Search for the cell housing the specified text and yield its (x, y) center coordinate. 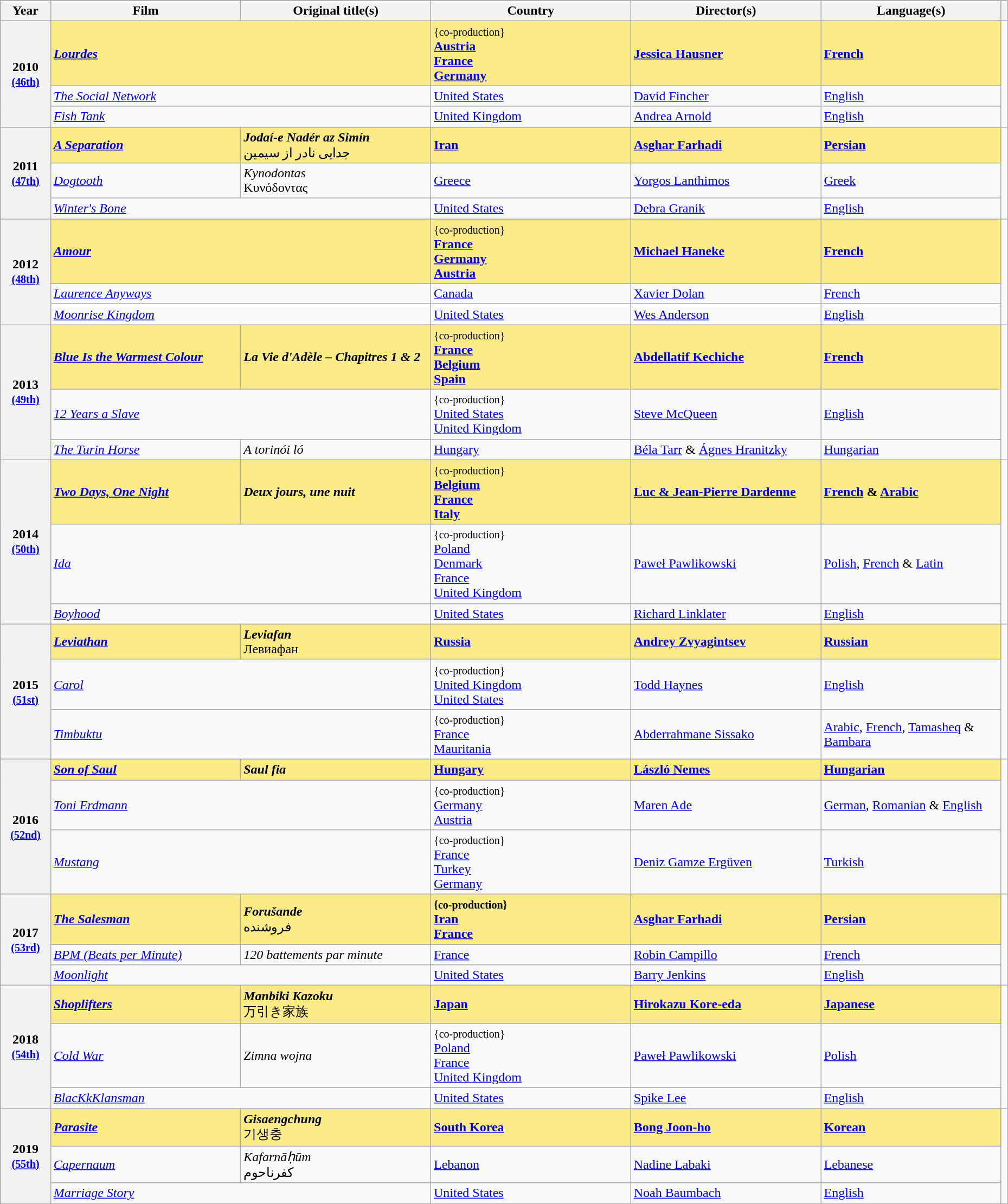
Xavier Dolan (725, 294)
{co-production} France Mauritania (531, 734)
2012(48th) (26, 272)
Arabic, French, Tamasheq & Bambara (911, 734)
KynodontasΚυνόδοντας (336, 181)
2016(52nd) (26, 826)
Andrea Arnold (725, 117)
La Vie d'Adèle – Chapitres 1 & 2 (336, 357)
Country (531, 11)
{co-production} Belgium France Italy (531, 492)
Film (145, 11)
Iran (531, 145)
BPM (Beats per Minute) (145, 955)
László Nemes (725, 769)
Abderrahmane Sissako (725, 734)
Greek (911, 181)
Blue Is the Warmest Colour (145, 357)
Japan (531, 1005)
12 Years a Slave (241, 414)
Lebanese (911, 1164)
Russian (911, 642)
{co-production} Austria France Germany (531, 53)
Lebanon (531, 1164)
Capernaum (145, 1164)
Yorgos Lanthimos (725, 181)
Russia (531, 642)
United Kingdom (531, 117)
Amour (241, 252)
David Fincher (725, 96)
Wes Anderson (725, 314)
Robin Campillo (725, 955)
Michael Haneke (725, 252)
{co-production} Iran France (531, 919)
Polish, French & Latin (911, 564)
Lourdes (241, 53)
Zimna wojna (336, 1055)
Abdellatif Kechiche (725, 357)
France (531, 955)
Toni Erdmann (241, 804)
Carol (241, 684)
Noah Baumbach (725, 1193)
BlacKkKlansman (241, 1098)
2015(51st) (26, 692)
2010(46th) (26, 74)
Leviathan (145, 642)
French & Arabic (911, 492)
Japanese (911, 1005)
Debra Granik (725, 209)
Winter's Bone (241, 209)
Béla Tarr & Ágnes Hranitzky (725, 449)
Moonrise Kingdom (241, 314)
Ida (241, 564)
Jessica Hausner (725, 53)
{co-production} France Turkey Germany (531, 862)
Marriage Story (241, 1193)
Greece (531, 181)
Spike Lee (725, 1098)
Kafarnāḥūmکفرناحوم (336, 1164)
Original title(s) (336, 11)
Timbuktu (241, 734)
Shoplifters (145, 1005)
Maren Ade (725, 804)
Nadine Labaki (725, 1164)
Richard Linklater (725, 614)
Cold War (145, 1055)
Deux jours, une nuit (336, 492)
{co-production} France Belgium Spain (531, 357)
Barry Jenkins (725, 975)
Dogtooth (145, 181)
{co-production} United Kingdom United States (531, 684)
Two Days, One Night (145, 492)
Andrey Zvyagintsev (725, 642)
Parasite (145, 1127)
Deniz Gamze Ergüven (725, 862)
Year (26, 11)
The Turin Horse (145, 449)
{co-production} Germany Austria (531, 804)
Hirokazu Kore-eda (725, 1005)
2014(50th) (26, 542)
2017(53rd) (26, 940)
{co-production} United States United Kingdom (531, 414)
LeviafanЛевиафан (336, 642)
2013(49th) (26, 392)
Saul fia (336, 769)
Mustang (241, 862)
A Separation (145, 145)
Jodaí-e Nadér az Simínجدایی نادر از سیمین (336, 145)
2019(55th) (26, 1156)
Korean (911, 1127)
{co-production} Poland France United Kingdom (531, 1055)
2011(47th) (26, 173)
{co-production} France Germany Austria (531, 252)
Turkish (911, 862)
Luc & Jean-Pierre Dardenne (725, 492)
Boyhood (241, 614)
Forušandeفروشنده (336, 919)
Language(s) (911, 11)
Director(s) (725, 11)
2018(54th) (26, 1047)
Steve McQueen (725, 414)
Gisaengchung기생충 (336, 1127)
Bong Joon-ho (725, 1127)
Polish (911, 1055)
Todd Haynes (725, 684)
The Salesman (145, 919)
The Social Network (241, 96)
{co-production} Poland Denmark France United Kingdom (531, 564)
A torinói ló (336, 449)
German, Romanian & English (911, 804)
Moonlight (241, 975)
Son of Saul (145, 769)
Laurence Anyways (241, 294)
Fish Tank (241, 117)
Manbiki Kazoku万引き家族 (336, 1005)
Canada (531, 294)
120 battements par minute (336, 955)
South Korea (531, 1127)
